Detect which cell encompasses the target text, then output its [X, Y] center coordinate. 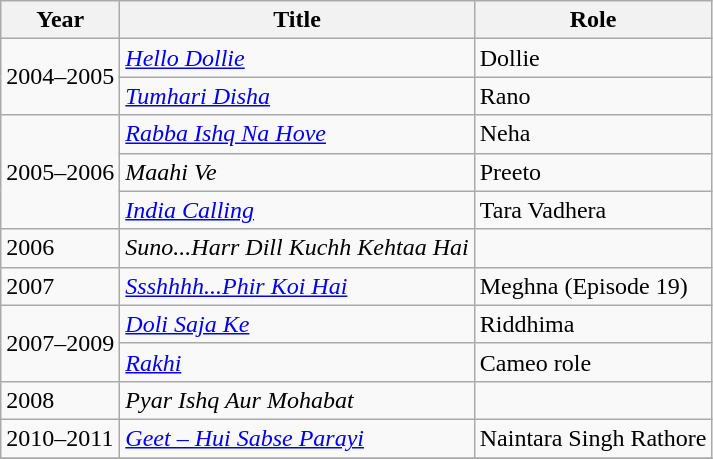
Ssshhhh...Phir Koi Hai [297, 286]
Preeto [593, 172]
Title [297, 20]
India Calling [297, 210]
Hello Dollie [297, 58]
Rakhi [297, 362]
Meghna (Episode 19) [593, 286]
Pyar Ishq Aur Mohabat [297, 400]
2007 [60, 286]
Cameo role [593, 362]
2007–2009 [60, 343]
Rabba Ishq Na Hove [297, 134]
2008 [60, 400]
Maahi Ve [297, 172]
Year [60, 20]
2005–2006 [60, 172]
2004–2005 [60, 77]
Riddhima [593, 324]
2006 [60, 248]
Geet – Hui Sabse Parayi [297, 438]
Suno...Harr Dill Kuchh Kehtaa Hai [297, 248]
Tara Vadhera [593, 210]
Tumhari Disha [297, 96]
Doli Saja Ke [297, 324]
Rano [593, 96]
Neha [593, 134]
Role [593, 20]
2010–2011 [60, 438]
Dollie [593, 58]
Naintara Singh Rathore [593, 438]
